Detect which cell encompasses the target text, then output its [X, Y] center coordinate. 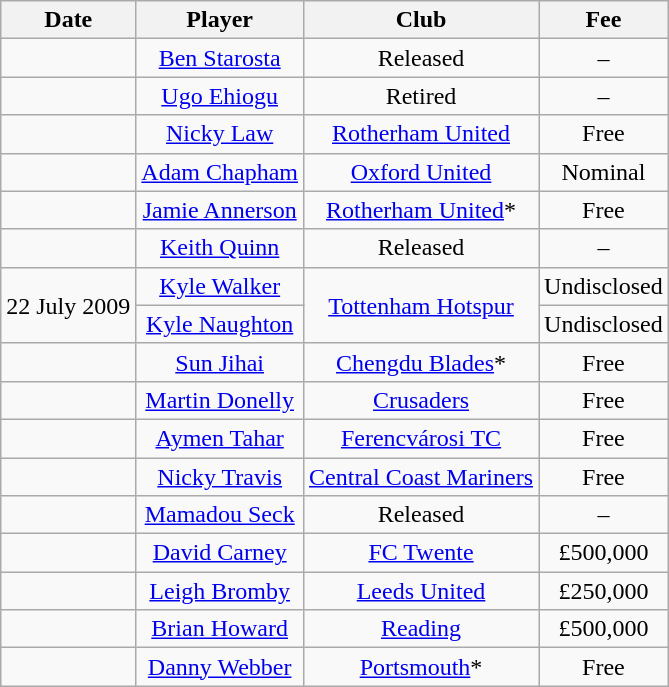
Ben Starosta [220, 58]
Reading [422, 629]
Aymen Tahar [220, 438]
Crusaders [422, 400]
Tottenham Hotspur [422, 305]
FC Twente [422, 553]
Mamadou Seck [220, 515]
Oxford United [422, 172]
Leeds United [422, 591]
Danny Webber [220, 667]
Leigh Bromby [220, 591]
Kyle Naughton [220, 324]
Central Coast Mariners [422, 477]
Nicky Travis [220, 477]
Chengdu Blades* [422, 362]
Kyle Walker [220, 286]
Nicky Law [220, 134]
£250,000 [604, 591]
Rotherham United* [422, 210]
Player [220, 20]
Fee [604, 20]
Adam Chapham [220, 172]
Brian Howard [220, 629]
Retired [422, 96]
Club [422, 20]
Portsmouth* [422, 667]
Martin Donelly [220, 400]
22 July 2009 [68, 305]
David Carney [220, 553]
Jamie Annerson [220, 210]
Ugo Ehiogu [220, 96]
Nominal [604, 172]
Date [68, 20]
Sun Jihai [220, 362]
Rotherham United [422, 134]
Ferencvárosi TC [422, 438]
Keith Quinn [220, 248]
